Find where the given text appears and provide that cell's center as (x, y) coordinate. 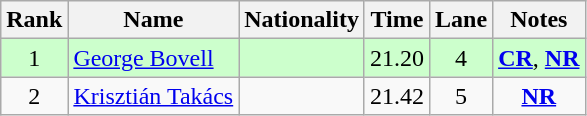
1 (34, 58)
CR, NR (539, 58)
Name (154, 20)
4 (462, 58)
5 (462, 96)
Lane (462, 20)
21.42 (396, 96)
2 (34, 96)
Krisztián Takács (154, 96)
21.20 (396, 58)
Time (396, 20)
Notes (539, 20)
Rank (34, 20)
George Bovell (154, 58)
Nationality (302, 20)
NR (539, 96)
